Detect which cell encompasses the target text, then output its (x, y) center coordinate. 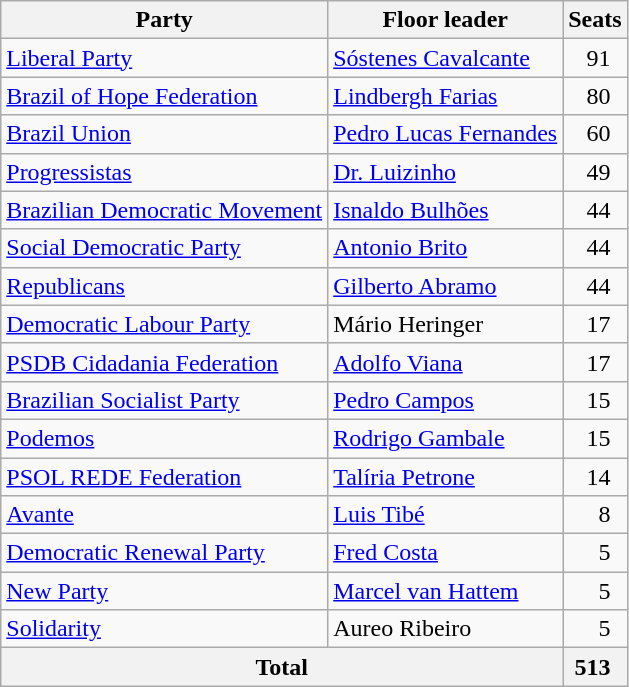
Fred Costa (446, 553)
8 (590, 515)
Liberal Party (164, 58)
Rodrigo Gambale (446, 438)
Brazil of Hope Federation (164, 96)
Brazilian Socialist Party (164, 400)
Pedro Campos (446, 400)
PSOL REDE Federation (164, 477)
Mário Heringer (446, 324)
Progressistas (164, 172)
Seats (595, 20)
New Party (164, 591)
Dr. Luizinho (446, 172)
Talíria Petrone (446, 477)
Gilberto Abramo (446, 286)
Solidarity (164, 629)
Pedro Lucas Fernandes (446, 134)
80 (590, 96)
Brazil Union (164, 134)
Democratic Renewal Party (164, 553)
Antonio Brito (446, 248)
Lindbergh Farias (446, 96)
Democratic Labour Party (164, 324)
60 (590, 134)
Sóstenes Cavalcante (446, 58)
Brazilian Democratic Movement (164, 210)
Luis Tibé (446, 515)
Floor leader (446, 20)
Party (164, 20)
Adolfo Viana (446, 362)
Isnaldo Bulhões (446, 210)
Social Democratic Party (164, 248)
91 (590, 58)
Total (282, 667)
Republicans (164, 286)
513 (590, 667)
Aureo Ribeiro (446, 629)
14 (590, 477)
Marcel van Hattem (446, 591)
Avante (164, 515)
PSDB Cidadania Federation (164, 362)
Podemos (164, 438)
49 (590, 172)
